Determine the [x, y] coordinate at the center of the cell enclosing the given text.  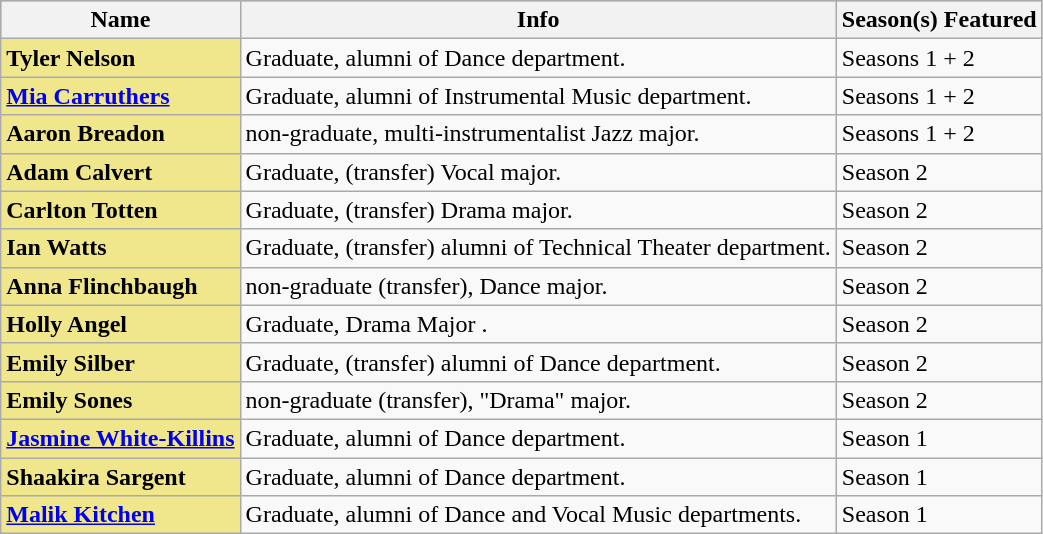
Ian Watts [120, 248]
non-graduate (transfer), Dance major. [538, 286]
Malik Kitchen [120, 515]
Graduate, (transfer) Drama major. [538, 210]
Emily Sones [120, 400]
Carlton Totten [120, 210]
Name [120, 20]
Aaron Breadon [120, 134]
Emily Silber [120, 362]
Shaakira Sargent [120, 477]
Info [538, 20]
Graduate, alumni of Dance and Vocal Music departments. [538, 515]
Graduate, alumni of Instrumental Music department. [538, 96]
Holly Angel [120, 324]
Graduate, (transfer) Vocal major. [538, 172]
Anna Flinchbaugh [120, 286]
Adam Calvert [120, 172]
Graduate, Drama Major . [538, 324]
Graduate, (transfer) alumni of Technical Theater department. [538, 248]
Season(s) Featured [939, 20]
Tyler Nelson [120, 58]
non-graduate (transfer), "Drama" major. [538, 400]
Graduate, (transfer) alumni of Dance department. [538, 362]
non-graduate, multi-instrumentalist Jazz major. [538, 134]
Jasmine White-Killins [120, 438]
Mia Carruthers [120, 96]
